Search for the cell housing the specified text and yield its [X, Y] center coordinate. 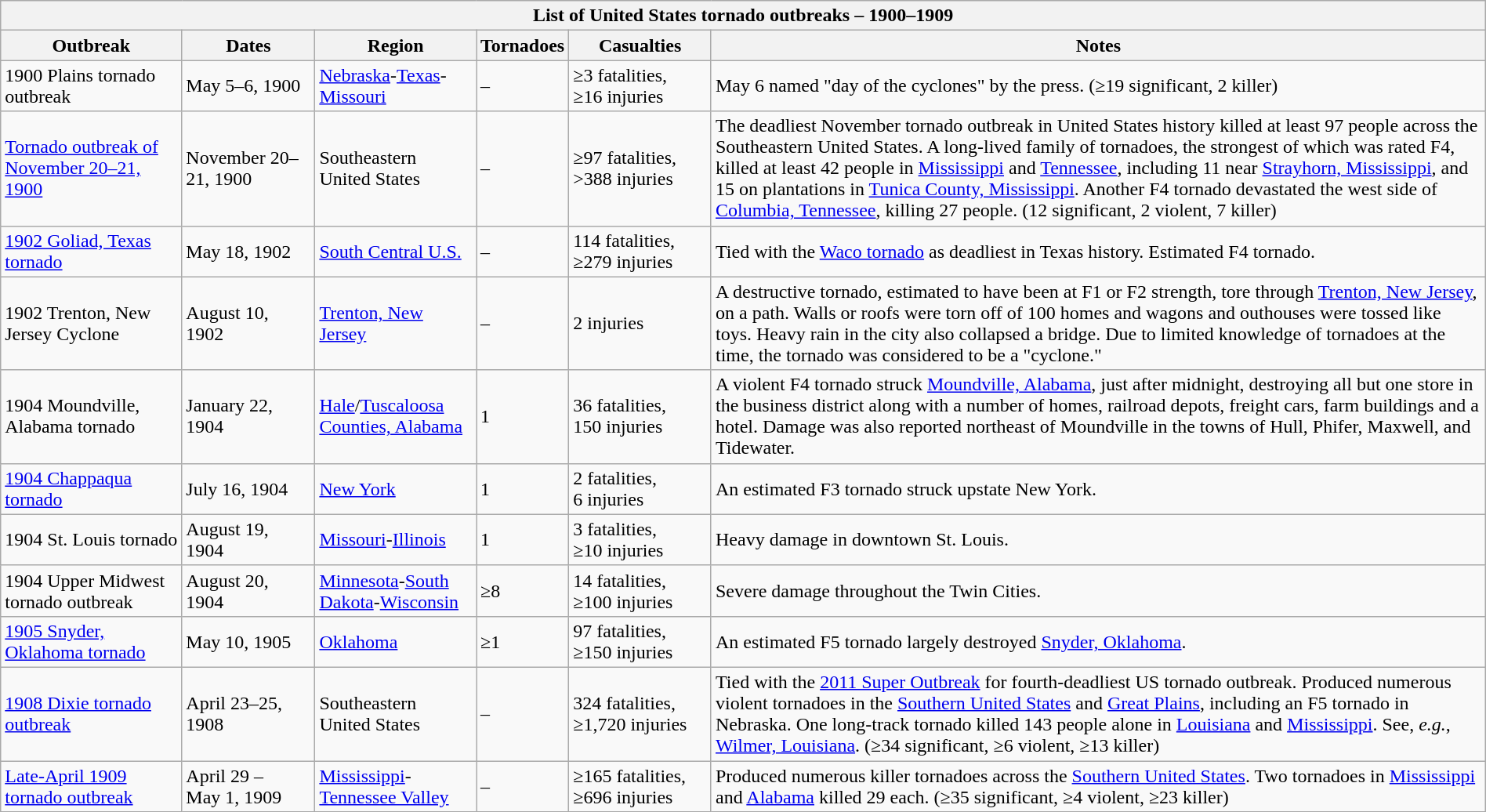
97 fatalities, ≥150 injuries [640, 641]
Mississippi-Tennessee Valley [396, 785]
14 fatalities, ≥100 injuries [640, 591]
Tornado outbreak of November 20–21, 1900 [91, 169]
An estimated F3 tornado struck upstate New York. [1098, 489]
1905 Snyder, Oklahoma tornado [91, 641]
May 6 named "day of the cyclones" by the press. (≥19 significant, 2 killer) [1098, 86]
1904 Upper Midwest tornado outbreak [91, 591]
May 5–6, 1900 [248, 86]
3 fatalities, ≥10 injuries [640, 539]
Trenton, New Jersey [396, 323]
Late-April 1909 tornado outbreak [91, 785]
≥165 fatalities, ≥696 injuries [640, 785]
Heavy damage in downtown St. Louis. [1098, 539]
Oklahoma [396, 641]
List of United States tornado outbreaks – 1900–1909 [743, 16]
1902 Trenton, New Jersey Cyclone [91, 323]
August 19, 1904 [248, 539]
November 20–21, 1900 [248, 169]
May 18, 1902 [248, 251]
36 fatalities, 150 injuries [640, 417]
April 23–25, 1908 [248, 713]
January 22, 1904 [248, 417]
Notes [1098, 45]
Dates [248, 45]
August 10, 1902 [248, 323]
May 10, 1905 [248, 641]
1900 Plains tornado outbreak [91, 86]
Tornadoes [523, 45]
Hale/Tuscaloosa Counties, Alabama [396, 417]
≥3 fatalities, ≥16 injuries [640, 86]
Tied with the Waco tornado as deadliest in Texas history. Estimated F4 tornado. [1098, 251]
1904 Moundville, Alabama tornado [91, 417]
Minnesota-South Dakota-Wisconsin [396, 591]
2 injuries [640, 323]
Nebraska-Texas-Missouri [396, 86]
Outbreak [91, 45]
2 fatalities, 6 injuries [640, 489]
April 29 – May 1, 1909 [248, 785]
1902 Goliad, Texas tornado [91, 251]
New York [396, 489]
≥1 [523, 641]
August 20, 1904 [248, 591]
An estimated F5 tornado largely destroyed Snyder, Oklahoma. [1098, 641]
≥97 fatalities, >388 injuries [640, 169]
South Central U.S. [396, 251]
1904 Chappaqua tornado [91, 489]
324 fatalities, ≥1,720 injuries [640, 713]
1908 Dixie tornado outbreak [91, 713]
≥8 [523, 591]
114 fatalities, ≥279 injuries [640, 251]
Casualties [640, 45]
1904 St. Louis tornado [91, 539]
July 16, 1904 [248, 489]
Region [396, 45]
Severe damage throughout the Twin Cities. [1098, 591]
Missouri-Illinois [396, 539]
